Pinpoint the cell where the given text exists, returning its [X, Y] midpoint coordinate. 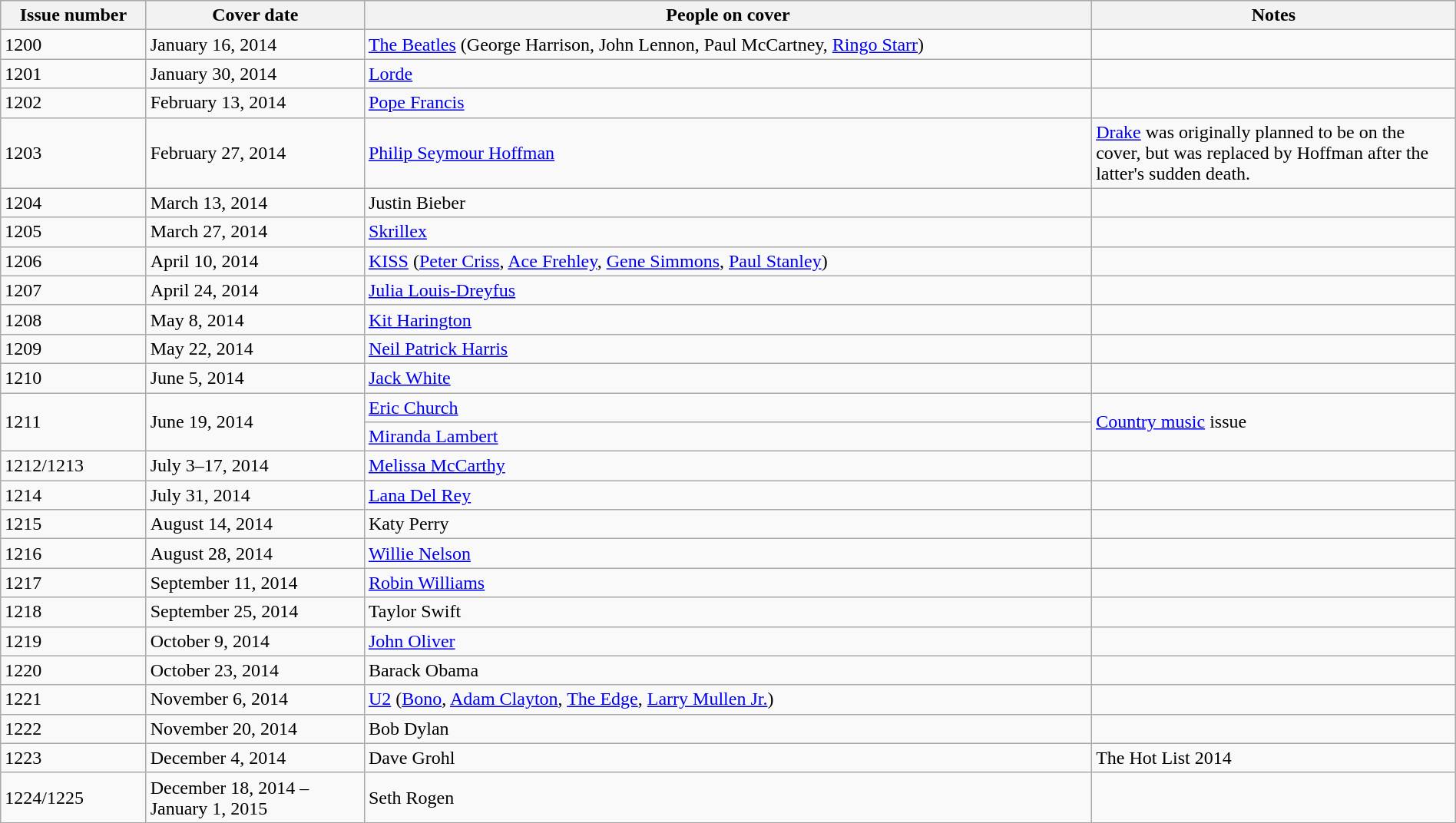
April 24, 2014 [255, 290]
John Oliver [728, 641]
1214 [74, 495]
Notes [1274, 15]
Neil Patrick Harris [728, 349]
1206 [74, 261]
December 4, 2014 [255, 758]
1204 [74, 203]
January 16, 2014 [255, 45]
September 11, 2014 [255, 583]
Pope Francis [728, 103]
1221 [74, 699]
Willie Nelson [728, 554]
Justin Bieber [728, 203]
Lorde [728, 74]
Miranda Lambert [728, 437]
February 27, 2014 [255, 153]
KISS (Peter Criss, Ace Frehley, Gene Simmons, Paul Stanley) [728, 261]
Issue number [74, 15]
1218 [74, 612]
April 10, 2014 [255, 261]
Eric Church [728, 408]
1216 [74, 554]
Barack Obama [728, 670]
1203 [74, 153]
1224/1225 [74, 797]
Dave Grohl [728, 758]
1205 [74, 232]
November 6, 2014 [255, 699]
March 13, 2014 [255, 203]
August 28, 2014 [255, 554]
January 30, 2014 [255, 74]
Julia Louis-Dreyfus [728, 290]
1201 [74, 74]
U2 (Bono, Adam Clayton, The Edge, Larry Mullen Jr.) [728, 699]
Kit Harington [728, 319]
October 23, 2014 [255, 670]
1207 [74, 290]
Lana Del Rey [728, 495]
1200 [74, 45]
Robin Williams [728, 583]
May 22, 2014 [255, 349]
August 14, 2014 [255, 524]
Cover date [255, 15]
1220 [74, 670]
1222 [74, 729]
July 31, 2014 [255, 495]
December 18, 2014 – January 1, 2015 [255, 797]
Katy Perry [728, 524]
1212/1213 [74, 466]
1215 [74, 524]
1202 [74, 103]
1210 [74, 378]
Country music issue [1274, 422]
1219 [74, 641]
November 20, 2014 [255, 729]
Taylor Swift [728, 612]
1217 [74, 583]
1211 [74, 422]
Jack White [728, 378]
June 19, 2014 [255, 422]
People on cover [728, 15]
The Beatles (George Harrison, John Lennon, Paul McCartney, Ringo Starr) [728, 45]
1209 [74, 349]
October 9, 2014 [255, 641]
Drake was originally planned to be on the cover, but was replaced by Hoffman after the latter's sudden death. [1274, 153]
July 3–17, 2014 [255, 466]
The Hot List 2014 [1274, 758]
February 13, 2014 [255, 103]
March 27, 2014 [255, 232]
September 25, 2014 [255, 612]
June 5, 2014 [255, 378]
Melissa McCarthy [728, 466]
Seth Rogen [728, 797]
Skrillex [728, 232]
May 8, 2014 [255, 319]
1208 [74, 319]
Philip Seymour Hoffman [728, 153]
1223 [74, 758]
Bob Dylan [728, 729]
